From the cell containing the given text, extract its center point as (x, y) coordinate. 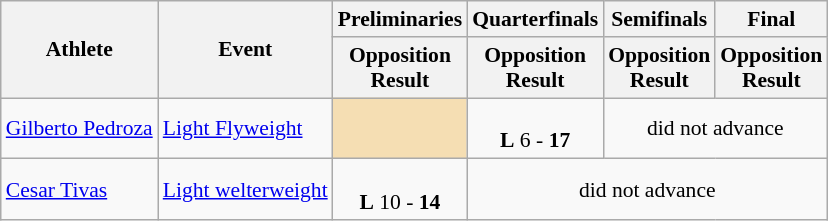
L 10 - 14 (400, 190)
Gilberto Pedroza (80, 128)
Semifinals (659, 19)
L 6 - 17 (535, 128)
Event (246, 50)
Cesar Tivas (80, 190)
Light Flyweight (246, 128)
Preliminaries (400, 19)
Final (771, 19)
Quarterfinals (535, 19)
Athlete (80, 50)
Light welterweight (246, 190)
